Provide the [X, Y] coordinate of the cell's center where the given text is located.  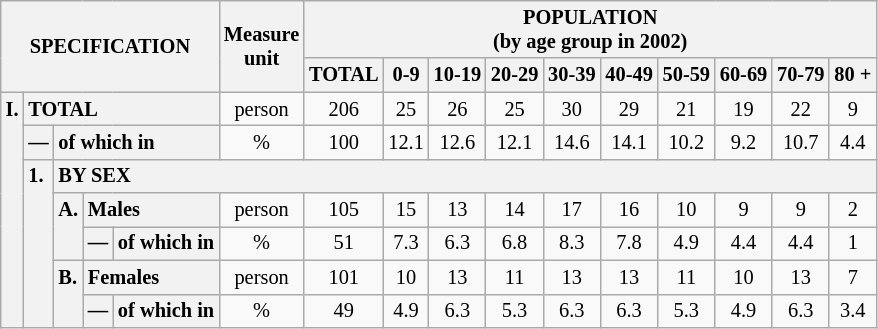
A. [68, 226]
14 [514, 210]
7.8 [628, 243]
51 [344, 243]
10.7 [800, 142]
2 [852, 210]
49 [344, 311]
19 [744, 109]
30 [572, 109]
10.2 [686, 142]
50-59 [686, 75]
12.6 [458, 142]
0-9 [406, 75]
30-39 [572, 75]
7.3 [406, 243]
20-29 [514, 75]
10-19 [458, 75]
14.6 [572, 142]
105 [344, 210]
Measure unit [262, 46]
15 [406, 210]
Males [151, 210]
Females [151, 277]
B. [68, 294]
SPECIFICATION [110, 46]
BY SEX [466, 176]
60-69 [744, 75]
100 [344, 142]
26 [458, 109]
3.4 [852, 311]
I. [12, 210]
9.2 [744, 142]
21 [686, 109]
101 [344, 277]
8.3 [572, 243]
29 [628, 109]
7 [852, 277]
14.1 [628, 142]
40-49 [628, 75]
80 + [852, 75]
6.8 [514, 243]
1. [38, 243]
206 [344, 109]
1 [852, 243]
22 [800, 109]
17 [572, 210]
16 [628, 210]
POPULATION (by age group in 2002) [590, 29]
70-79 [800, 75]
